Capture the cell that displays the provided text and extract its (X, Y) central coordinate. 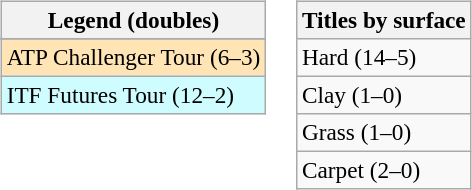
Grass (1–0) (384, 133)
Carpet (2–0) (384, 171)
Clay (1–0) (384, 95)
Titles by surface (384, 20)
ATP Challenger Tour (6–3) (133, 57)
ITF Futures Tour (12–2) (133, 95)
Hard (14–5) (384, 57)
Legend (doubles) (133, 20)
